Return the [X, Y] coordinate for the center point of the cell that contains the specified text.  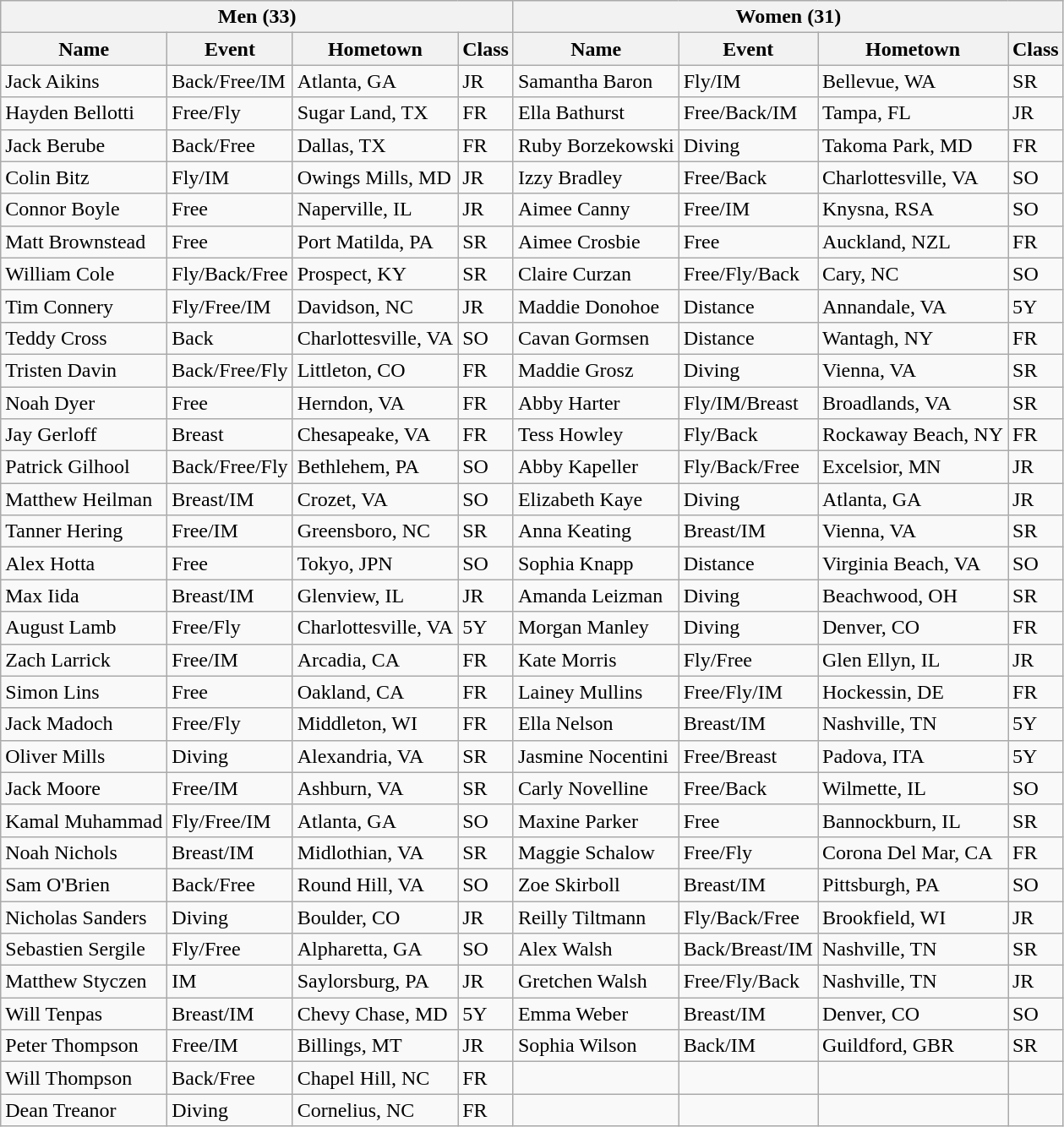
Ashburn, VA [375, 788]
Broadlands, VA [913, 403]
Bannockburn, IL [913, 820]
Sophia Wilson [596, 1046]
Zach Larrick [85, 660]
Prospect, KY [375, 274]
Jack Berube [85, 145]
Midlothian, VA [375, 852]
Peter Thompson [85, 1046]
Nicholas Sanders [85, 917]
Hockessin, DE [913, 692]
Cornelius, NC [375, 1110]
Back/IM [748, 1046]
Tristen Davin [85, 370]
Maxine Parker [596, 820]
Glenview, IL [375, 596]
Ella Nelson [596, 724]
Bethlehem, PA [375, 467]
Carly Novelline [596, 788]
Bellevue, WA [913, 81]
Back [230, 338]
Maddie Donohoe [596, 306]
Chesapeake, VA [375, 435]
Back/Breast/IM [748, 950]
Connor Boyle [85, 210]
Free/Back/IM [748, 113]
Samantha Baron [596, 81]
Anna Keating [596, 531]
Round Hill, VA [375, 885]
Tess Howley [596, 435]
Auckland, NZL [913, 242]
Jay Gerloff [85, 435]
Pittsburgh, PA [913, 885]
Women (31) [788, 17]
Hayden Bellotti [85, 113]
Teddy Cross [85, 338]
Oakland, CA [375, 692]
Noah Dyer [85, 403]
Matt Brownstead [85, 242]
Cavan Gormsen [596, 338]
Takoma Park, MD [913, 145]
Beachwood, OH [913, 596]
Tim Connery [85, 306]
Amanda Leizman [596, 596]
Padova, ITA [913, 756]
William Cole [85, 274]
Ruby Borzekowski [596, 145]
Abby Harter [596, 403]
Sophia Knapp [596, 563]
Alexandria, VA [375, 756]
IM [230, 982]
Izzy Bradley [596, 177]
Abby Kapeller [596, 467]
Wantagh, NY [913, 338]
Patrick Gilhool [85, 467]
Corona Del Mar, CA [913, 852]
Wilmette, IL [913, 788]
Kamal Muhammad [85, 820]
Herndon, VA [375, 403]
Noah Nichols [85, 852]
Maggie Schalow [596, 852]
Matthew Heilman [85, 499]
Naperville, IL [375, 210]
Tanner Hering [85, 531]
Sebastien Sergile [85, 950]
Owings Mills, MD [375, 177]
Aimee Crosbie [596, 242]
Arcadia, CA [375, 660]
Chevy Chase, MD [375, 1014]
Emma Weber [596, 1014]
Alex Walsh [596, 950]
Billings, MT [375, 1046]
Sam O'Brien [85, 885]
Jack Aikins [85, 81]
Morgan Manley [596, 628]
Brookfield, WI [913, 917]
Ella Bathurst [596, 113]
Jack Madoch [85, 724]
Dean Treanor [85, 1110]
August Lamb [85, 628]
Oliver Mills [85, 756]
Saylorsburg, PA [375, 982]
Dallas, TX [375, 145]
Will Tenpas [85, 1014]
Claire Curzan [596, 274]
Jasmine Nocentini [596, 756]
Cary, NC [913, 274]
Maddie Grosz [596, 370]
Colin Bitz [85, 177]
Glen Ellyn, IL [913, 660]
Free/Breast [748, 756]
Breast [230, 435]
Zoe Skirboll [596, 885]
Boulder, CO [375, 917]
Virginia Beach, VA [913, 563]
Aimee Canny [596, 210]
Alex Hotta [85, 563]
Davidson, NC [375, 306]
Fly/Back [748, 435]
Greensboro, NC [375, 531]
Kate Morris [596, 660]
Lainey Mullins [596, 692]
Sugar Land, TX [375, 113]
Reilly Tiltmann [596, 917]
Excelsior, MN [913, 467]
Back/Free/IM [230, 81]
Port Matilda, PA [375, 242]
Crozet, VA [375, 499]
Elizabeth Kaye [596, 499]
Guildford, GBR [913, 1046]
Alpharetta, GA [375, 950]
Men (33) [257, 17]
Annandale, VA [913, 306]
Rockaway Beach, NY [913, 435]
Simon Lins [85, 692]
Jack Moore [85, 788]
Will Thompson [85, 1078]
Tampa, FL [913, 113]
Matthew Styczen [85, 982]
Tokyo, JPN [375, 563]
Chapel Hill, NC [375, 1078]
Littleton, CO [375, 370]
Middleton, WI [375, 724]
Gretchen Walsh [596, 982]
Fly/IM/Breast [748, 403]
Max Iida [85, 596]
Free/Fly/IM [748, 692]
Knysna, RSA [913, 210]
